Locate the cell with the specified text and output its (X, Y) center coordinate. 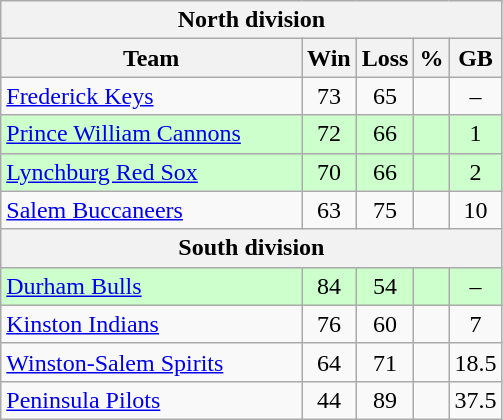
Salem Buccaneers (152, 210)
60 (385, 324)
Prince William Cannons (152, 134)
76 (330, 324)
75 (385, 210)
Kinston Indians (152, 324)
54 (385, 286)
Winston-Salem Spirits (152, 362)
Frederick Keys (152, 96)
2 (476, 172)
71 (385, 362)
Durham Bulls (152, 286)
64 (330, 362)
72 (330, 134)
Win (330, 58)
% (432, 58)
South division (252, 248)
73 (330, 96)
North division (252, 20)
70 (330, 172)
1 (476, 134)
63 (330, 210)
65 (385, 96)
89 (385, 400)
Peninsula Pilots (152, 400)
GB (476, 58)
37.5 (476, 400)
44 (330, 400)
Team (152, 58)
7 (476, 324)
18.5 (476, 362)
84 (330, 286)
Lynchburg Red Sox (152, 172)
10 (476, 210)
Loss (385, 58)
